Extract the (X, Y) coordinate from the center of the cell holding the provided text.  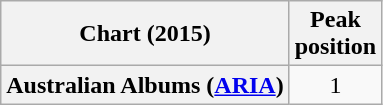
Peakposition (335, 34)
Australian Albums (ARIA) (145, 85)
Chart (2015) (145, 34)
1 (335, 85)
